Pinpoint the cell where the given text exists, returning its [X, Y] midpoint coordinate. 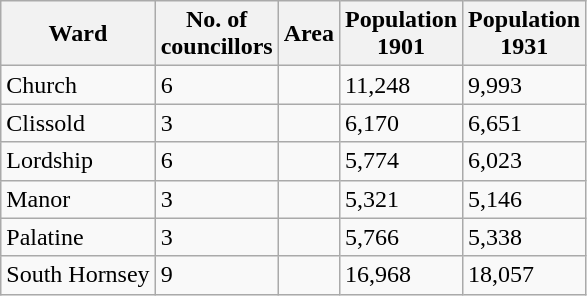
Population 1931 [524, 34]
5,321 [400, 199]
5,338 [524, 237]
6,023 [524, 161]
Ward [78, 34]
16,968 [400, 275]
Church [78, 85]
Palatine [78, 237]
Lordship [78, 161]
6,651 [524, 123]
Area [308, 34]
9 [216, 275]
South Hornsey [78, 275]
Clissold [78, 123]
5,774 [400, 161]
18,057 [524, 275]
Manor [78, 199]
Population 1901 [400, 34]
No. of councillors [216, 34]
5,146 [524, 199]
5,766 [400, 237]
9,993 [524, 85]
11,248 [400, 85]
6,170 [400, 123]
